Locate the cell with the specified text and output its [x, y] center coordinate. 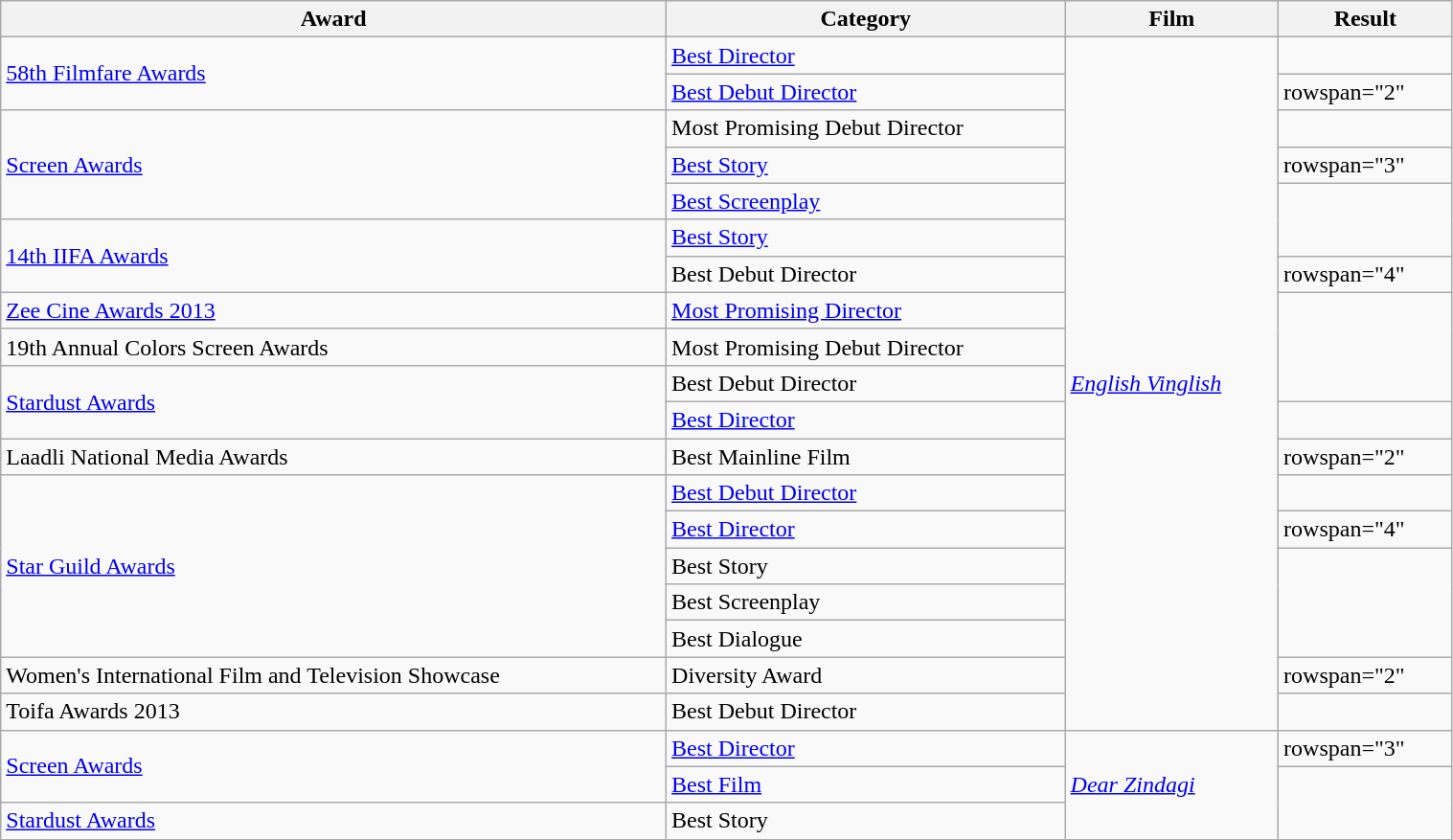
Category [866, 19]
58th Filmfare Awards [333, 74]
Dear Zindagi [1171, 784]
Women's International Film and Television Showcase [333, 675]
Film [1171, 19]
Star Guild Awards [333, 566]
English Vinglish [1171, 383]
Zee Cine Awards 2013 [333, 310]
19th Annual Colors Screen Awards [333, 347]
Award [333, 19]
Diversity Award [866, 675]
Result [1366, 19]
Best Dialogue [866, 639]
Best Film [866, 784]
14th IIFA Awards [333, 256]
Laadli National Media Awards [333, 457]
Most Promising Director [866, 310]
Toifa Awards 2013 [333, 712]
Best Mainline Film [866, 457]
